Output the [x, y] coordinate of the center of the cell containing the given text.  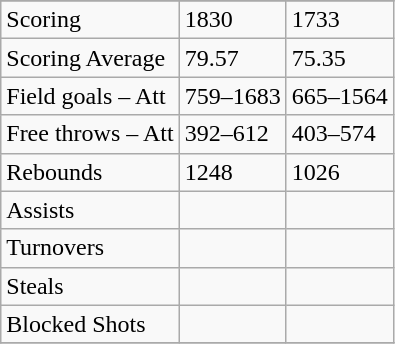
392–612 [232, 134]
Blocked Shots [90, 324]
Scoring Average [90, 58]
Field goals – Att [90, 96]
1248 [232, 172]
1026 [340, 172]
1733 [340, 20]
Free throws – Att [90, 134]
79.57 [232, 58]
Turnovers [90, 248]
759–1683 [232, 96]
Steals [90, 286]
Rebounds [90, 172]
1830 [232, 20]
Assists [90, 210]
403–574 [340, 134]
75.35 [340, 58]
665–1564 [340, 96]
Scoring [90, 20]
